Capture the cell that displays the provided text and extract its (X, Y) central coordinate. 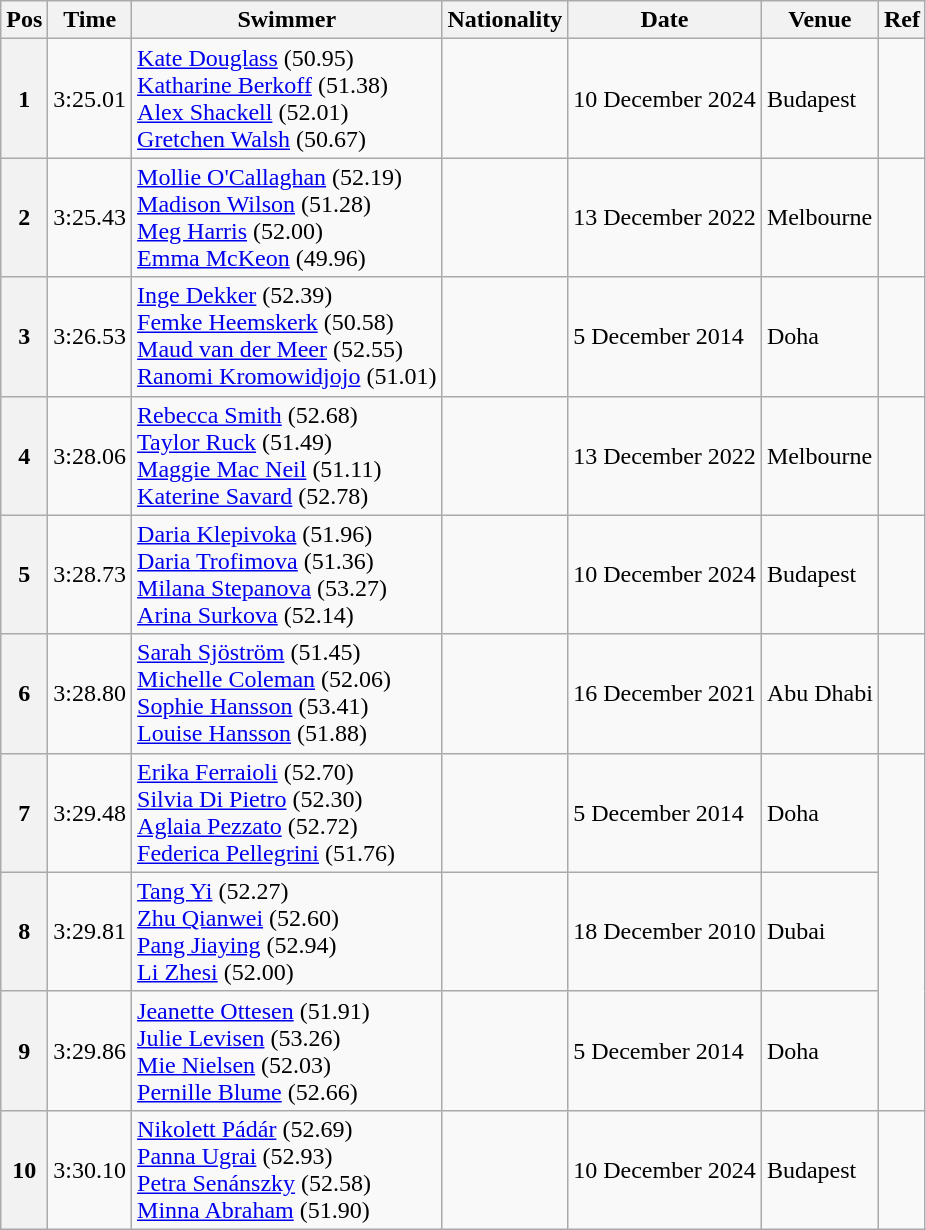
3:28.80 (90, 694)
3:30.10 (90, 1170)
3:29.86 (90, 1050)
Date (665, 20)
Sarah Sjöström (51.45)Michelle Coleman (52.06)Sophie Hansson (53.41)Louise Hansson (51.88) (287, 694)
3:26.53 (90, 336)
16 December 2021 (665, 694)
Nationality (505, 20)
3:25.01 (90, 98)
Jeanette Ottesen (51.91)Julie Levisen (53.26)Mie Nielsen (52.03)Pernille Blume (52.66) (287, 1050)
Abu Dhabi (820, 694)
1 (24, 98)
Tang Yi (52.27)Zhu Qianwei (52.60)Pang Jiaying (52.94)Li Zhesi (52.00) (287, 932)
Ref (902, 20)
7 (24, 812)
Pos (24, 20)
3:25.43 (90, 218)
Rebecca Smith (52.68)Taylor Ruck (51.49)Maggie Mac Neil (51.11)Katerine Savard (52.78) (287, 456)
3:28.06 (90, 456)
5 (24, 574)
3:29.81 (90, 932)
Venue (820, 20)
Swimmer (287, 20)
Erika Ferraioli (52.70)Silvia Di Pietro (52.30)Aglaia Pezzato (52.72)Federica Pellegrini (51.76) (287, 812)
4 (24, 456)
9 (24, 1050)
2 (24, 218)
3 (24, 336)
6 (24, 694)
Nikolett Pádár (52.69)Panna Ugrai (52.93)Petra Senánszky (52.58)Minna Abraham (51.90) (287, 1170)
Inge Dekker (52.39)Femke Heemskerk (50.58)Maud van der Meer (52.55)Ranomi Kromowidjojo (51.01) (287, 336)
Daria Klepivoka (51.96)Daria Trofimova (51.36)Milana Stepanova (53.27)Arina Surkova (52.14) (287, 574)
8 (24, 932)
3:28.73 (90, 574)
10 (24, 1170)
Time (90, 20)
Mollie O'Callaghan (52.19)Madison Wilson (51.28)Meg Harris (52.00)Emma McKeon (49.96) (287, 218)
18 December 2010 (665, 932)
3:29.48 (90, 812)
Dubai (820, 932)
Kate Douglass (50.95)Katharine Berkoff (51.38)Alex Shackell (52.01)Gretchen Walsh (50.67) (287, 98)
